Identify which cell holds the provided text, then report its [x, y] central coordinate. 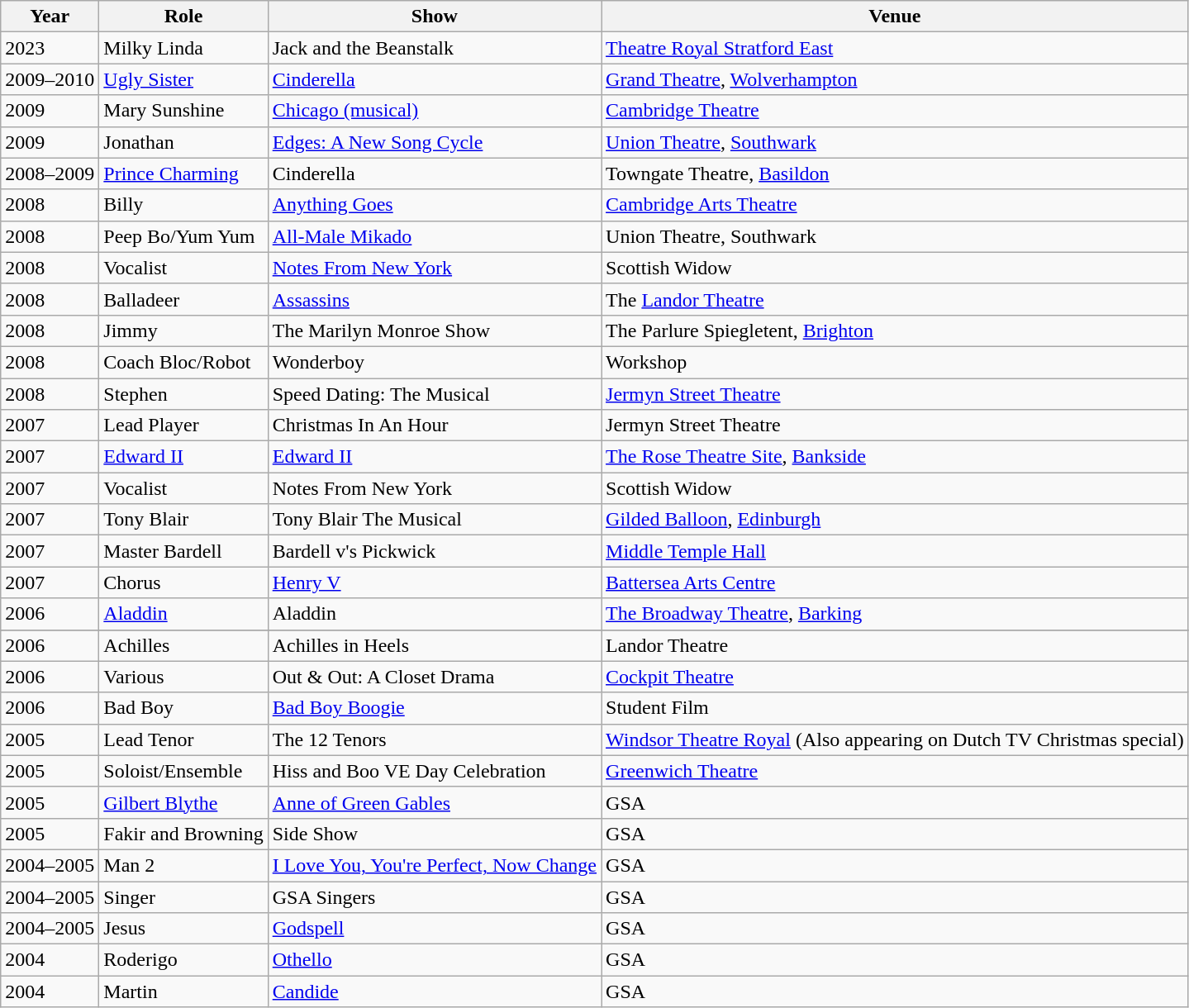
Side Show [435, 834]
Venue [896, 17]
Christmas In An Hour [435, 426]
Martin [183, 991]
Out & Out: A Closet Drama [435, 677]
Student Film [896, 708]
Balladeer [183, 299]
Roderigo [183, 960]
Tony Blair [183, 520]
Gilbert Blythe [183, 802]
Show [435, 17]
Battersea Arts Centre [896, 582]
Grand Theatre, Wolverhampton [896, 79]
Anne of Green Gables [435, 802]
Stephen [183, 394]
Billy [183, 205]
Speed Dating: The Musical [435, 394]
Middle Temple Hall [896, 551]
Towngate Theatre, Basildon [896, 174]
Ugly Sister [183, 79]
Jimmy [183, 330]
Achilles [183, 645]
2023 [50, 48]
Tony Blair The Musical [435, 520]
Master Bardell [183, 551]
The Rose Theatre Site, Bankside [896, 457]
Prince Charming [183, 174]
Achilles in Heels [435, 645]
Bardell v's Pickwick [435, 551]
Assassins [435, 299]
The Broadway Theatre, Barking [896, 614]
Chicago (musical) [435, 111]
Peep Bo/Yum Yum [183, 236]
Singer [183, 896]
Fakir and Browning [183, 834]
The Parlure Spiegletent, Brighton [896, 330]
Henry V [435, 582]
Lead Player [183, 426]
Theatre Royal Stratford East [896, 48]
Cambridge Arts Theatre [896, 205]
Role [183, 17]
Jesus [183, 929]
Jonathan [183, 142]
The Marilyn Monroe Show [435, 330]
Cockpit Theatre [896, 677]
Landor Theatre [896, 645]
All-Male Mikado [435, 236]
Soloist/Ensemble [183, 771]
Lead Tenor [183, 739]
The Landor Theatre [896, 299]
Edges: A New Song Cycle [435, 142]
Various [183, 677]
Godspell [435, 929]
Cambridge Theatre [896, 111]
Coach Bloc/Robot [183, 362]
Mary Sunshine [183, 111]
Milky Linda [183, 48]
The 12 Tenors [435, 739]
GSA Singers [435, 896]
Workshop [896, 362]
Bad Boy [183, 708]
2008–2009 [50, 174]
Hiss and Boo VE Day Celebration [435, 771]
Year [50, 17]
I Love You, You're Perfect, Now Change [435, 865]
Man 2 [183, 865]
Wonderboy [435, 362]
Jack and the Beanstalk [435, 48]
Anything Goes [435, 205]
2009–2010 [50, 79]
Chorus [183, 582]
Othello [435, 960]
Gilded Balloon, Edinburgh [896, 520]
Windsor Theatre Royal (Also appearing on Dutch TV Christmas special) [896, 739]
Bad Boy Boogie [435, 708]
Greenwich Theatre [896, 771]
Candide [435, 991]
